Output the (x, y) coordinate of the center of the cell containing the given text.  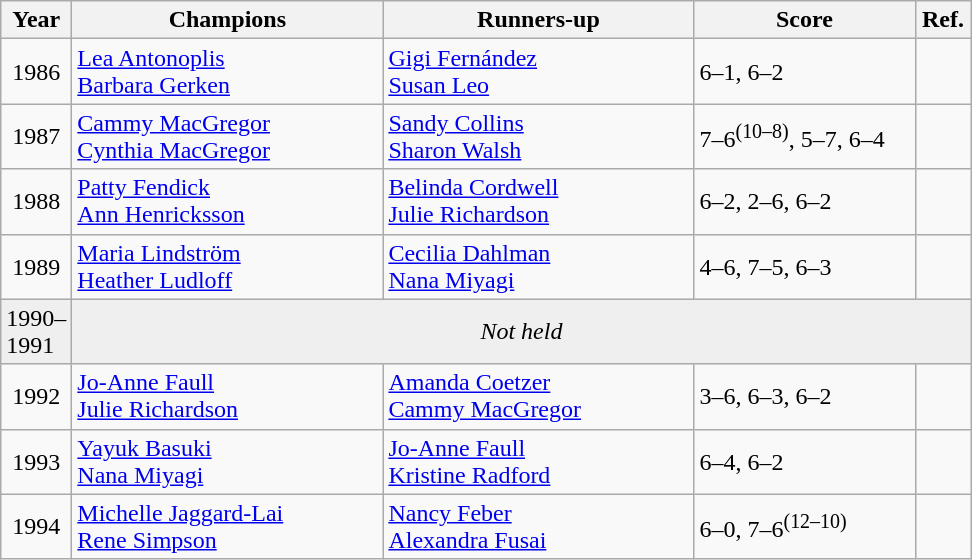
Patty Fendick Ann Henricksson (228, 202)
Nancy Feber Alexandra Fusai (538, 526)
Amanda Coetzer Cammy MacGregor (538, 396)
6–2, 2–6, 6–2 (804, 202)
Belinda Cordwell Julie Richardson (538, 202)
1993 (36, 462)
3–6, 6–3, 6–2 (804, 396)
6–1, 6–2 (804, 72)
1992 (36, 396)
1988 (36, 202)
4–6, 7–5, 6–3 (804, 266)
Jo-Anne Faull Kristine Radford (538, 462)
Ref. (943, 20)
Score (804, 20)
6–4, 6–2 (804, 462)
1986 (36, 72)
7–6(10–8), 5–7, 6–4 (804, 136)
Yayuk Basuki Nana Miyagi (228, 462)
Cammy MacGregor Cynthia MacGregor (228, 136)
Lea Antonoplis Barbara Gerken (228, 72)
Gigi Fernández Susan Leo (538, 72)
6–0, 7–6(12–10) (804, 526)
Maria Lindström Heather Ludloff (228, 266)
Michelle Jaggard-Lai Rene Simpson (228, 526)
Cecilia Dahlman Nana Miyagi (538, 266)
1989 (36, 266)
Champions (228, 20)
1994 (36, 526)
1987 (36, 136)
Runners-up (538, 20)
Jo-Anne Faull Julie Richardson (228, 396)
Not held (522, 332)
Sandy Collins Sharon Walsh (538, 136)
1990–1991 (36, 332)
Year (36, 20)
